Output the [x, y] coordinate of the center of the cell containing the given text.  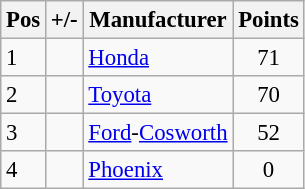
71 [268, 58]
Pos [24, 20]
Points [268, 20]
+/- [65, 20]
2 [24, 95]
Manufacturer [158, 20]
Toyota [158, 95]
0 [268, 170]
1 [24, 58]
4 [24, 170]
Ford-Cosworth [158, 133]
Phoenix [158, 170]
3 [24, 133]
70 [268, 95]
Honda [158, 58]
52 [268, 133]
